Identify which cell holds the provided text, then report its [x, y] central coordinate. 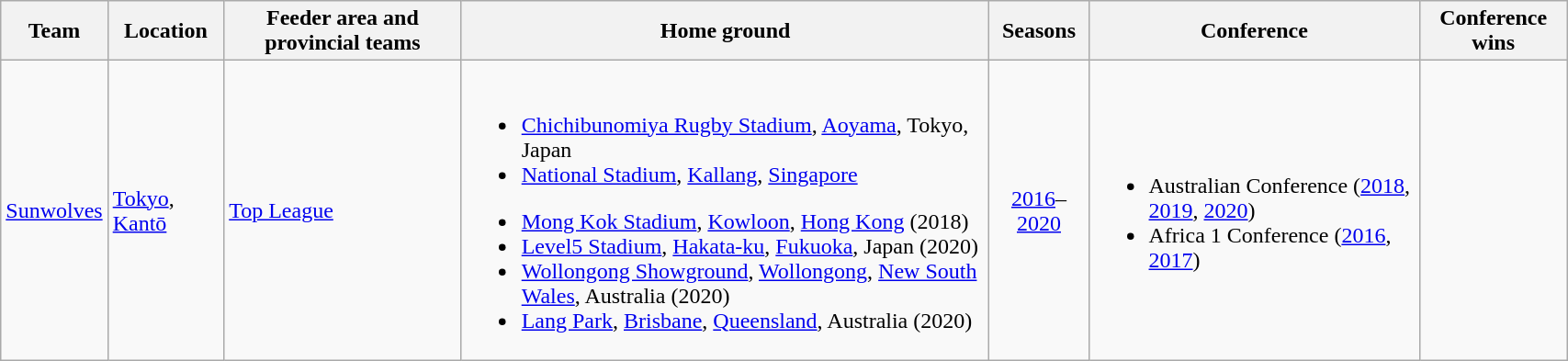
Home ground [726, 31]
Tokyo, Kantō [165, 210]
Seasons [1039, 31]
2016–2020 [1039, 210]
Feeder area and provincial teams [343, 31]
Conference wins [1494, 31]
Team [54, 31]
Conference [1255, 31]
Australian Conference (2018, 2019, 2020)Africa 1 Conference (2016, 2017) [1255, 210]
Top League [343, 210]
Location [165, 31]
Sunwolves [54, 210]
